Determine the (X, Y) coordinate at the center of the cell enclosing the given text.  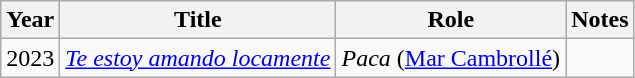
2023 (30, 58)
Title (198, 20)
Paca (Mar Cambrollé) (451, 58)
Notes (600, 20)
Te estoy amando locamente (198, 58)
Year (30, 20)
Role (451, 20)
